Capture the cell that displays the provided text and extract its (x, y) central coordinate. 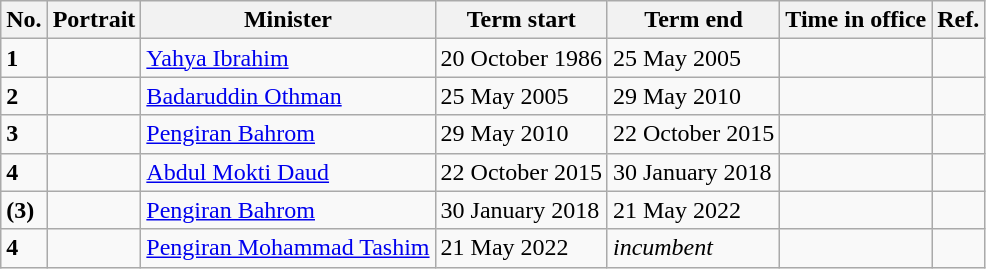
20 October 1986 (521, 58)
Yahya Ibrahim (288, 58)
1 (24, 58)
Term end (693, 20)
Badaruddin Othman (288, 96)
No. (24, 20)
Abdul Mokti Daud (288, 172)
Pengiran Mohammad Tashim (288, 248)
(3) (24, 210)
Time in office (856, 20)
Ref. (958, 20)
incumbent (693, 248)
2 (24, 96)
3 (24, 134)
Term start (521, 20)
Minister (288, 20)
Portrait (94, 20)
